For the text-containing cell, return its midpoint in [x, y] coordinate format. 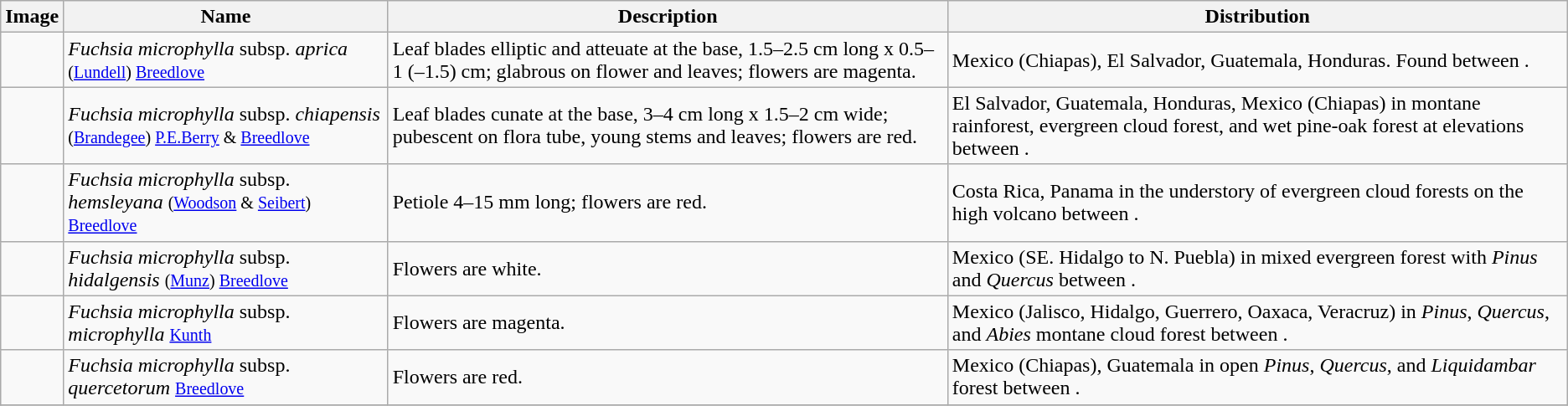
El Salvador, Guatemala, Honduras, Mexico (Chiapas) in montane rainforest, evergreen cloud forest, and wet pine-oak forest at elevations between . [1257, 126]
Mexico (Chiapas), El Salvador, Guatemala, Honduras. Found between . [1257, 60]
Mexico (Jalisco, Hidalgo, Guerrero, Oaxaca, Veracruz) in Pinus, Quercus, and Abies montane cloud forest between . [1257, 323]
Mexico (SE. Hidalgo to N. Puebla) in mixed evergreen forest with Pinus and Quercus between . [1257, 268]
Costa Rica, Panama in the understory of evergreen cloud forests on the high volcano between . [1257, 203]
Fuchsia microphylla subsp. chiapensis (Brandegee) P.E.Berry & Breedlove [226, 126]
Fuchsia microphylla subsp. microphylla Kunth [226, 323]
Flowers are white. [668, 268]
Flowers are red. [668, 377]
Fuchsia microphylla subsp. aprica (Lundell) Breedlove [226, 60]
Image [32, 17]
Fuchsia microphylla subsp. hidalgensis (Munz) Breedlove [226, 268]
Leaf blades elliptic and atteuate at the base, 1.5–2.5 cm long x 0.5–1 (–1.5) cm; glabrous on flower and leaves; flowers are magenta. [668, 60]
Distribution [1257, 17]
Petiole 4–15 mm long; flowers are red. [668, 203]
Description [668, 17]
Fuchsia microphylla subsp. quercetorum Breedlove [226, 377]
Leaf blades cunate at the base, 3–4 cm long x 1.5–2 cm wide; pubescent on flora tube, young stems and leaves; flowers are red. [668, 126]
Fuchsia microphylla subsp. hemsleyana (Woodson & Seibert) Breedlove [226, 203]
Flowers are magenta. [668, 323]
Name [226, 17]
Mexico (Chiapas), Guatemala in open Pinus, Quercus, and Liquidambar forest between . [1257, 377]
